Return (x, y) of the center of cell containing provided text 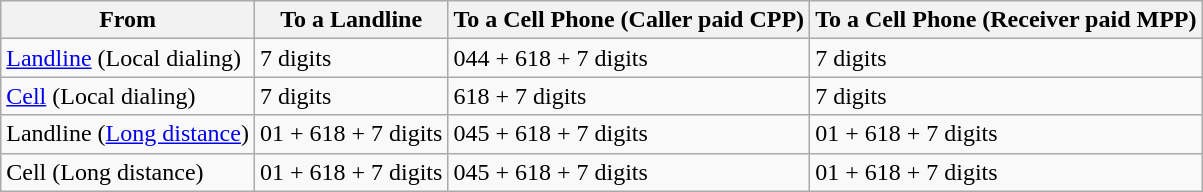
To a Cell Phone (Caller paid CPP) (629, 20)
From (128, 20)
Landline (Local dialing) (128, 58)
Landline (Long distance) (128, 134)
618 + 7 digits (629, 96)
044 + 618 + 7 digits (629, 58)
To a Cell Phone (Receiver paid MPP) (1006, 20)
Cell (Long distance) (128, 172)
To a Landline (350, 20)
Cell (Local dialing) (128, 96)
